Return the [x, y] coordinate for the center point of the cell that contains the specified text.  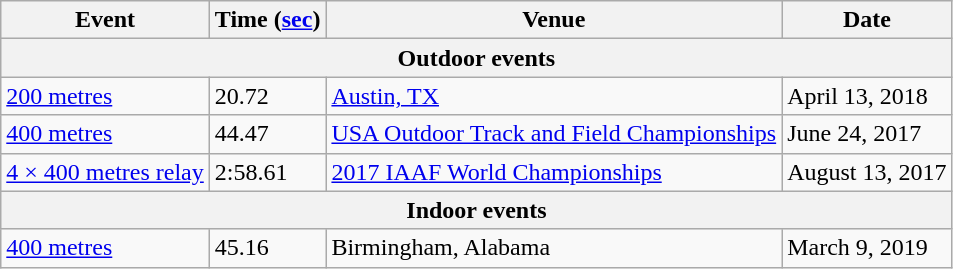
2:58.61 [268, 172]
Time (sec) [268, 20]
March 9, 2019 [867, 248]
44.47 [268, 134]
Indoor events [476, 210]
August 13, 2017 [867, 172]
45.16 [268, 248]
Birmingham, Alabama [554, 248]
April 13, 2018 [867, 96]
June 24, 2017 [867, 134]
200 metres [106, 96]
2017 IAAF World Championships [554, 172]
4 × 400 metres relay [106, 172]
Event [106, 20]
Date [867, 20]
Venue [554, 20]
20.72 [268, 96]
Austin, TX [554, 96]
Outdoor events [476, 58]
USA Outdoor Track and Field Championships [554, 134]
